Detect which cell encompasses the target text, then output its (x, y) center coordinate. 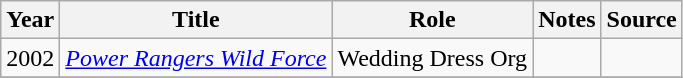
Source (642, 20)
Role (432, 20)
Title (196, 20)
Notes (567, 20)
Wedding Dress Org (432, 58)
Power Rangers Wild Force (196, 58)
Year (30, 20)
2002 (30, 58)
